From the cell containing the given text, extract its center point as [x, y] coordinate. 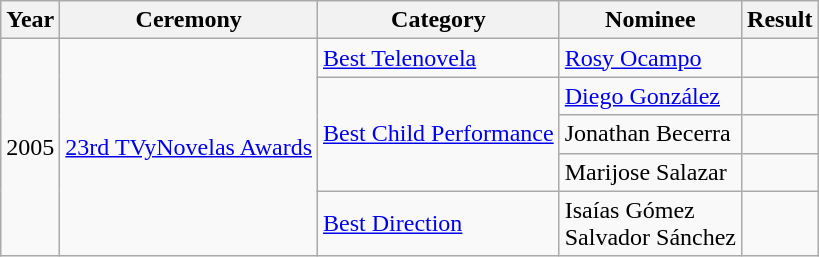
Nominee [650, 20]
Rosy Ocampo [650, 58]
Ceremony [189, 20]
Best Telenovela [439, 58]
Year [30, 20]
2005 [30, 148]
Result [780, 20]
Marijose Salazar [650, 172]
Best Direction [439, 224]
23rd TVyNovelas Awards [189, 148]
Category [439, 20]
Isaías Gómez Salvador Sánchez [650, 224]
Diego González [650, 96]
Jonathan Becerra [650, 134]
Best Child Performance [439, 134]
